Extract the (x, y) coordinate from the center of the cell holding the provided text.  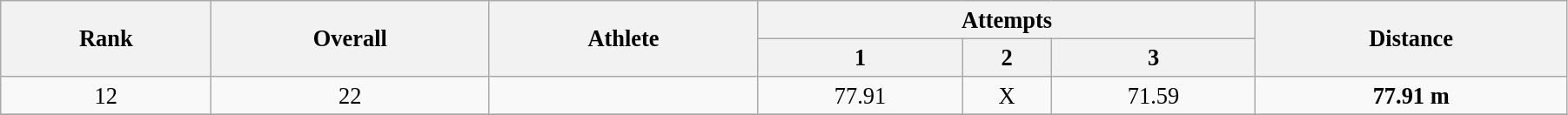
2 (1007, 57)
1 (860, 57)
Attempts (1007, 19)
Overall (350, 38)
Distance (1411, 38)
Athlete (623, 38)
3 (1154, 57)
77.91 (860, 95)
Rank (106, 38)
22 (350, 95)
X (1007, 95)
77.91 m (1411, 95)
12 (106, 95)
71.59 (1154, 95)
